Output the (x, y) coordinate of the center of the cell containing the given text.  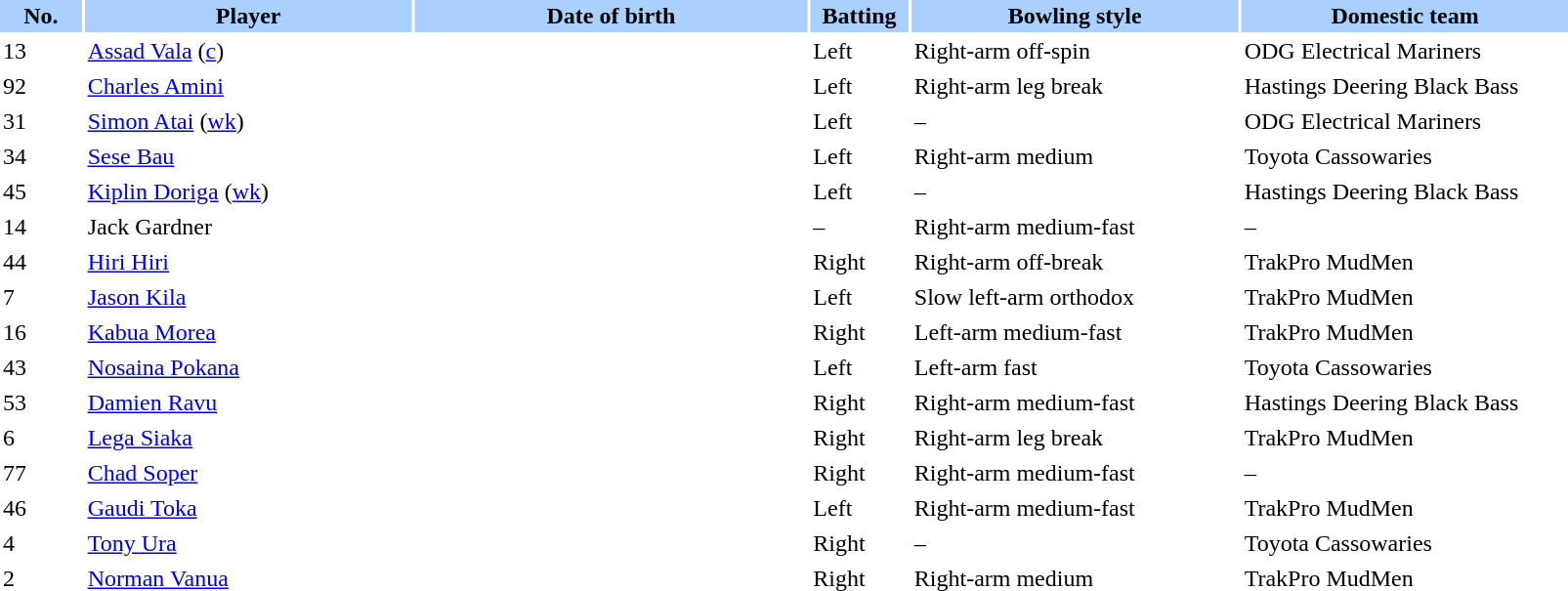
Kiplin Doriga (wk) (248, 191)
No. (41, 16)
Right-arm medium (1075, 156)
53 (41, 402)
Damien Ravu (248, 402)
4 (41, 543)
Batting (859, 16)
Hiri Hiri (248, 262)
7 (41, 297)
Sese Bau (248, 156)
Gaudi Toka (248, 508)
44 (41, 262)
Lega Siaka (248, 438)
34 (41, 156)
Tony Ura (248, 543)
6 (41, 438)
Simon Atai (wk) (248, 121)
Jason Kila (248, 297)
31 (41, 121)
Nosaina Pokana (248, 367)
14 (41, 227)
77 (41, 473)
Charles Amini (248, 86)
Right-arm off-break (1075, 262)
46 (41, 508)
Bowling style (1075, 16)
Slow left-arm orthodox (1075, 297)
13 (41, 51)
Date of birth (612, 16)
16 (41, 332)
45 (41, 191)
Left-arm medium-fast (1075, 332)
43 (41, 367)
Right-arm off-spin (1075, 51)
Chad Soper (248, 473)
Jack Gardner (248, 227)
92 (41, 86)
Kabua Morea (248, 332)
Player (248, 16)
Left-arm fast (1075, 367)
Assad Vala (c) (248, 51)
